Determine the [x, y] coordinate at the center of the cell enclosing the given text.  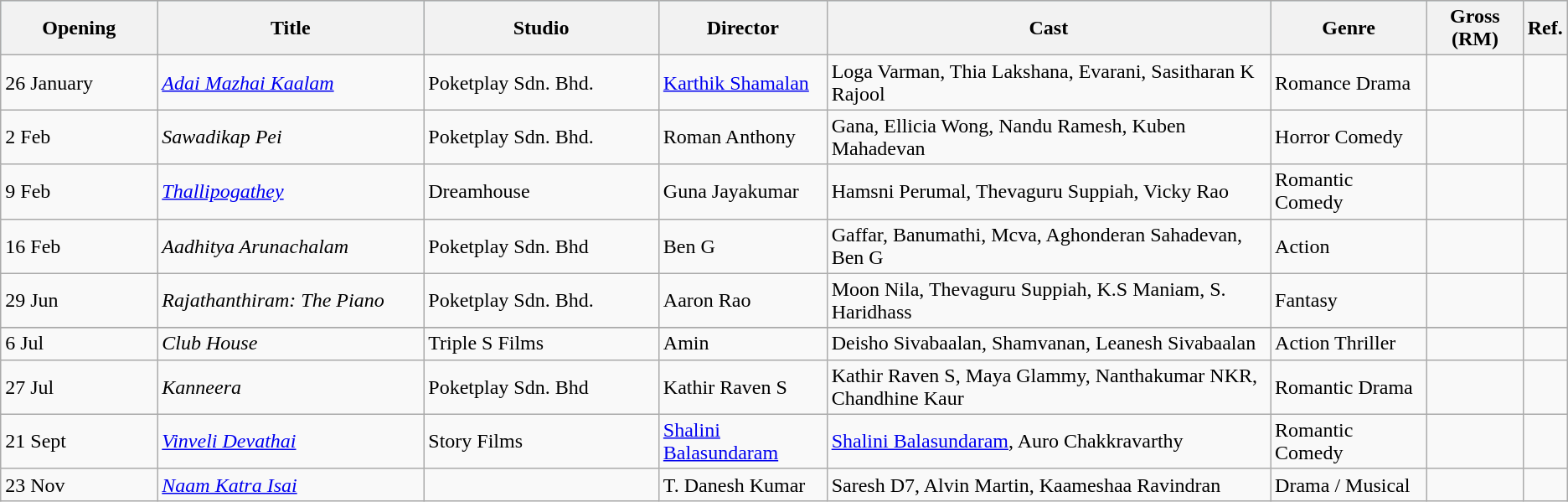
Kanneera [291, 387]
Kathir Raven S, Maya Glammy, Nanthakumar NKR, Chandhine Kaur [1049, 387]
Amin [742, 344]
29 Jun [79, 300]
Romantic Drama [1349, 387]
T. Danesh Kumar [742, 484]
Gaffar, Banumathi, Mcva, Aghonderan Sahadevan, Ben G [1049, 246]
Ben G [742, 246]
Rajathanthiram: The Piano [291, 300]
27 Jul [79, 387]
Story Films [541, 441]
9 Feb [79, 191]
Gross (RM) [1476, 28]
Ref. [1545, 28]
Genre [1349, 28]
Action Thriller [1349, 344]
Saresh D7, Alvin Martin, Kaameshaa Ravindran [1049, 484]
Aaron Rao [742, 300]
Horror Comedy [1349, 137]
Hamsni Perumal, Thevaguru Suppiah, Vicky Rao [1049, 191]
Roman Anthony [742, 137]
2 Feb [79, 137]
Loga Varman, Thia Lakshana, Evarani, Sasitharan K Rajool [1049, 82]
Studio [541, 28]
23 Nov [79, 484]
Guna Jayakumar [742, 191]
Triple S Films [541, 344]
Cast [1049, 28]
26 January [79, 82]
Adai Mazhai Kaalam [291, 82]
Action [1349, 246]
Aadhitya Arunachalam [291, 246]
Thallipogathey [291, 191]
Romance Drama [1349, 82]
Drama / Musical [1349, 484]
Deisho Sivabaalan, Shamvanan, Leanesh Sivabaalan [1049, 344]
Gana, Ellicia Wong, Nandu Ramesh, Kuben Mahadevan [1049, 137]
Title [291, 28]
16 Feb [79, 246]
Vinveli Devathai [291, 441]
Dreamhouse [541, 191]
Shalini Balasundaram [742, 441]
Opening [79, 28]
Fantasy [1349, 300]
Club House [291, 344]
21 Sept [79, 441]
Director [742, 28]
Kathir Raven S [742, 387]
Karthik Shamalan [742, 82]
Sawadikap Pei [291, 137]
Shalini Balasundaram, Auro Chakkravarthy [1049, 441]
Moon Nila, Thevaguru Suppiah, K.S Maniam, S. Haridhass [1049, 300]
Naam Katra Isai [291, 484]
6 Jul [79, 344]
